Search for the cell housing the specified text and yield its (X, Y) center coordinate. 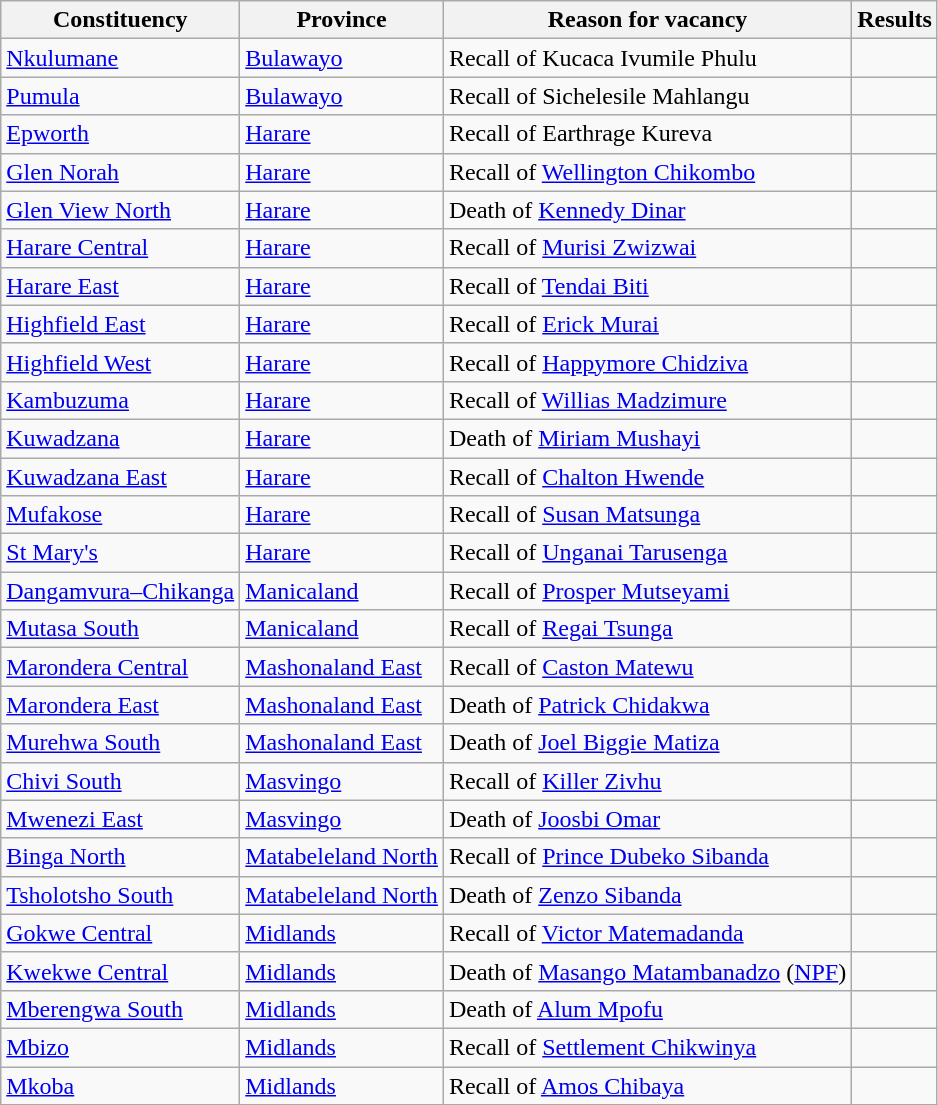
Nkulumane (120, 58)
Death of Kennedy Dinar (647, 210)
Harare East (120, 286)
Recall of Erick Murai (647, 324)
Kwekwe Central (120, 971)
Results (895, 20)
Death of Joosbi Omar (647, 819)
Recall of Caston Matewu (647, 667)
Murehwa South (120, 743)
Death of Patrick Chidakwa (647, 705)
Glen Norah (120, 172)
Mufakose (120, 515)
Recall of Prosper Mutseyami (647, 591)
Glen View North (120, 210)
Recall of Willias Madzimure (647, 400)
Recall of Kucaca Ivumile Phulu (647, 58)
Recall of Susan Matsunga (647, 515)
St Mary's (120, 553)
Reason for vacancy (647, 20)
Dangamvura–Chikanga (120, 591)
Recall of Tendai Biti (647, 286)
Death of Masango Matambanadzo (NPF) (647, 971)
Marondera Central (120, 667)
Chivi South (120, 781)
Binga North (120, 857)
Highfield West (120, 362)
Tsholotsho South (120, 895)
Mwenezi East (120, 819)
Mberengwa South (120, 1009)
Recall of Wellington Chikombo (647, 172)
Epworth (120, 134)
Death of Alum Mpofu (647, 1009)
Recall of Settlement Chikwinya (647, 1047)
Recall of Earthrage Kureva (647, 134)
Kuwadzana (120, 438)
Recall of Sichelesile Mahlangu (647, 96)
Province (342, 20)
Death of Joel Biggie Matiza (647, 743)
Recall of Victor Matemadanda (647, 933)
Recall of Amos Chibaya (647, 1085)
Recall of Chalton Hwende (647, 477)
Death of Zenzo Sibanda (647, 895)
Mutasa South (120, 629)
Kambuzuma (120, 400)
Kuwadzana East (120, 477)
Gokwe Central (120, 933)
Death of Miriam Mushayi (647, 438)
Recall of Prince Dubeko Sibanda (647, 857)
Mbizo (120, 1047)
Mkoba (120, 1085)
Constituency (120, 20)
Recall of Happymore Chidziva (647, 362)
Harare Central (120, 248)
Recall of Unganai Tarusenga (647, 553)
Marondera East (120, 705)
Recall of Regai Tsunga (647, 629)
Recall of Murisi Zwizwai (647, 248)
Highfield East (120, 324)
Recall of Killer Zivhu (647, 781)
Pumula (120, 96)
